For the text-containing cell, return its midpoint in [x, y] coordinate format. 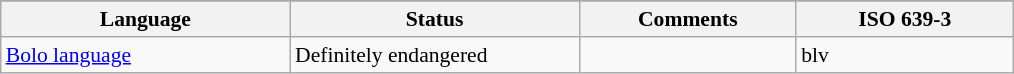
Comments [688, 19]
ISO 639-3 [904, 19]
Language [146, 19]
Bolo language [146, 54]
Status [434, 19]
Definitely endangered [434, 54]
blv [904, 54]
